From the cell containing the given text, extract its center point as [x, y] coordinate. 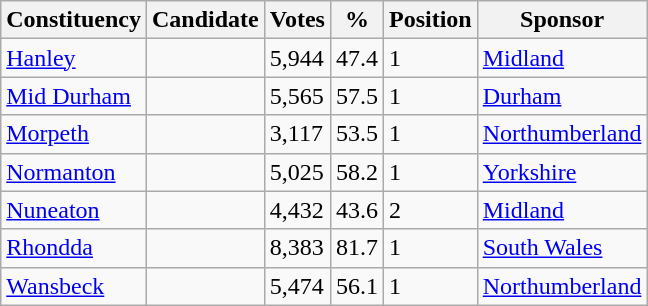
Morpeth [74, 134]
Constituency [74, 20]
2 [430, 210]
5,025 [297, 172]
Hanley [74, 58]
Rhondda [74, 248]
Mid Durham [74, 96]
43.6 [356, 210]
5,474 [297, 286]
47.4 [356, 58]
South Wales [562, 248]
Position [430, 20]
Normanton [74, 172]
Yorkshire [562, 172]
Nuneaton [74, 210]
Sponsor [562, 20]
Wansbeck [74, 286]
Durham [562, 96]
5,565 [297, 96]
57.5 [356, 96]
Candidate [205, 20]
56.1 [356, 286]
8,383 [297, 248]
% [356, 20]
53.5 [356, 134]
5,944 [297, 58]
81.7 [356, 248]
4,432 [297, 210]
58.2 [356, 172]
3,117 [297, 134]
Votes [297, 20]
